Capture the cell that displays the provided text and extract its (x, y) central coordinate. 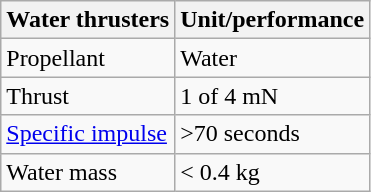
Specific impulse (88, 134)
Water thrusters (88, 20)
Propellant (88, 58)
Thrust (88, 96)
>70 seconds (272, 134)
< 0.4 kg (272, 172)
Water (272, 58)
1 of 4 mN (272, 96)
Water mass (88, 172)
Unit/performance (272, 20)
